Output the [x, y] coordinate of the center of the cell containing the given text.  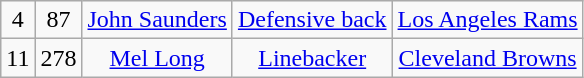
Linebacker [312, 58]
John Saunders [157, 20]
11 [18, 58]
87 [58, 20]
Mel Long [157, 58]
4 [18, 20]
Cleveland Browns [488, 58]
Los Angeles Rams [488, 20]
278 [58, 58]
Defensive back [312, 20]
